Determine the [x, y] coordinate at the center of the cell enclosing the given text.  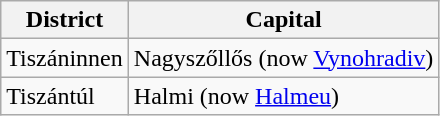
Tiszántúl [65, 96]
District [65, 20]
Tiszáninnen [65, 58]
Halmi (now Halmeu) [284, 96]
Nagyszőllős (now Vynohradiv) [284, 58]
Capital [284, 20]
